Locate the cell with the specified text and output its [X, Y] center coordinate. 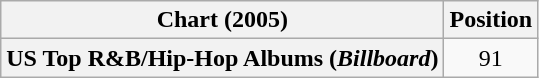
91 [491, 58]
US Top R&B/Hip-Hop Albums (Billboard) [222, 58]
Chart (2005) [222, 20]
Position [491, 20]
